Return [X, Y] of the center of cell containing provided text 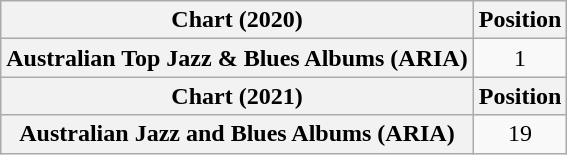
19 [520, 134]
1 [520, 58]
Chart (2021) [237, 96]
Australian Jazz and Blues Albums (ARIA) [237, 134]
Chart (2020) [237, 20]
Australian Top Jazz & Blues Albums (ARIA) [237, 58]
